Identify which cell holds the provided text, then report its [x, y] central coordinate. 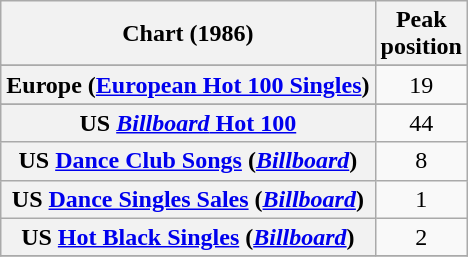
1 [421, 199]
US Dance Club Songs (Billboard) [188, 161]
19 [421, 85]
US Billboard Hot 100 [188, 123]
US Hot Black Singles (Billboard) [188, 237]
Peakposition [421, 34]
8 [421, 161]
US Dance Singles Sales (Billboard) [188, 199]
44 [421, 123]
2 [421, 237]
Chart (1986) [188, 34]
Europe (European Hot 100 Singles) [188, 85]
